Output the (x, y) coordinate of the center of the cell containing the given text.  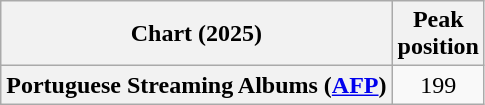
Peakposition (438, 34)
199 (438, 85)
Portuguese Streaming Albums (AFP) (196, 85)
Chart (2025) (196, 34)
